For the text-containing cell, return its midpoint in [x, y] coordinate format. 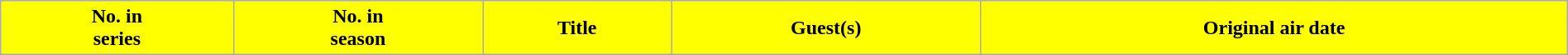
Original air date [1274, 28]
Guest(s) [826, 28]
No. inseason [358, 28]
No. inseries [117, 28]
Title [577, 28]
